Capture the cell that displays the provided text and extract its [x, y] central coordinate. 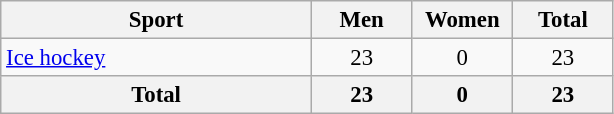
Women [462, 20]
Men [362, 20]
Ice hockey [156, 58]
Sport [156, 20]
